Detect which cell encompasses the target text, then output its (X, Y) center coordinate. 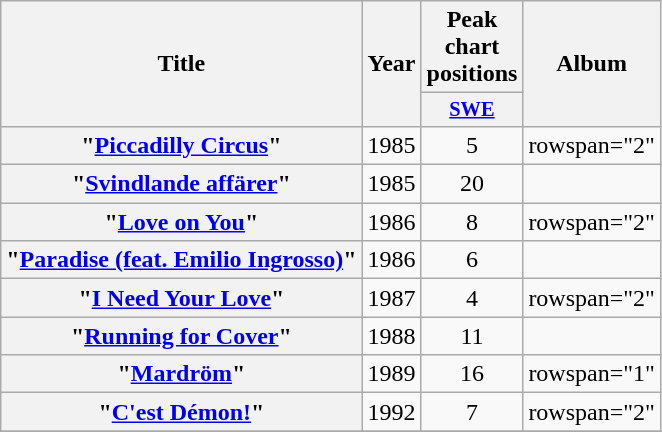
"I Need Your Love" (182, 298)
1988 (392, 336)
rowspan="1" (592, 374)
"Love on You" (182, 222)
6 (472, 260)
Album (592, 64)
11 (472, 336)
1987 (392, 298)
4 (472, 298)
Title (182, 64)
"Svindlande affärer" (182, 184)
16 (472, 374)
"Piccadilly Circus" (182, 145)
"Mardröm" (182, 374)
1992 (392, 412)
SWE (472, 110)
5 (472, 145)
"Paradise (feat. Emilio Ingrosso)" (182, 260)
7 (472, 412)
"C'est Démon!" (182, 412)
"Running for Cover" (182, 336)
1989 (392, 374)
20 (472, 184)
Peak chart positions (472, 47)
8 (472, 222)
Year (392, 64)
